From the cell containing the given text, extract its center point as [X, Y] coordinate. 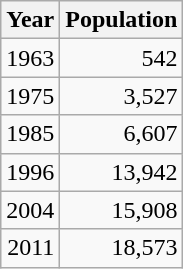
2004 [30, 210]
13,942 [122, 172]
1985 [30, 134]
2011 [30, 248]
1975 [30, 96]
15,908 [122, 210]
542 [122, 58]
1963 [30, 58]
6,607 [122, 134]
Population [122, 20]
18,573 [122, 248]
1996 [30, 172]
Year [30, 20]
3,527 [122, 96]
